From the cell containing the given text, extract its center point as [X, Y] coordinate. 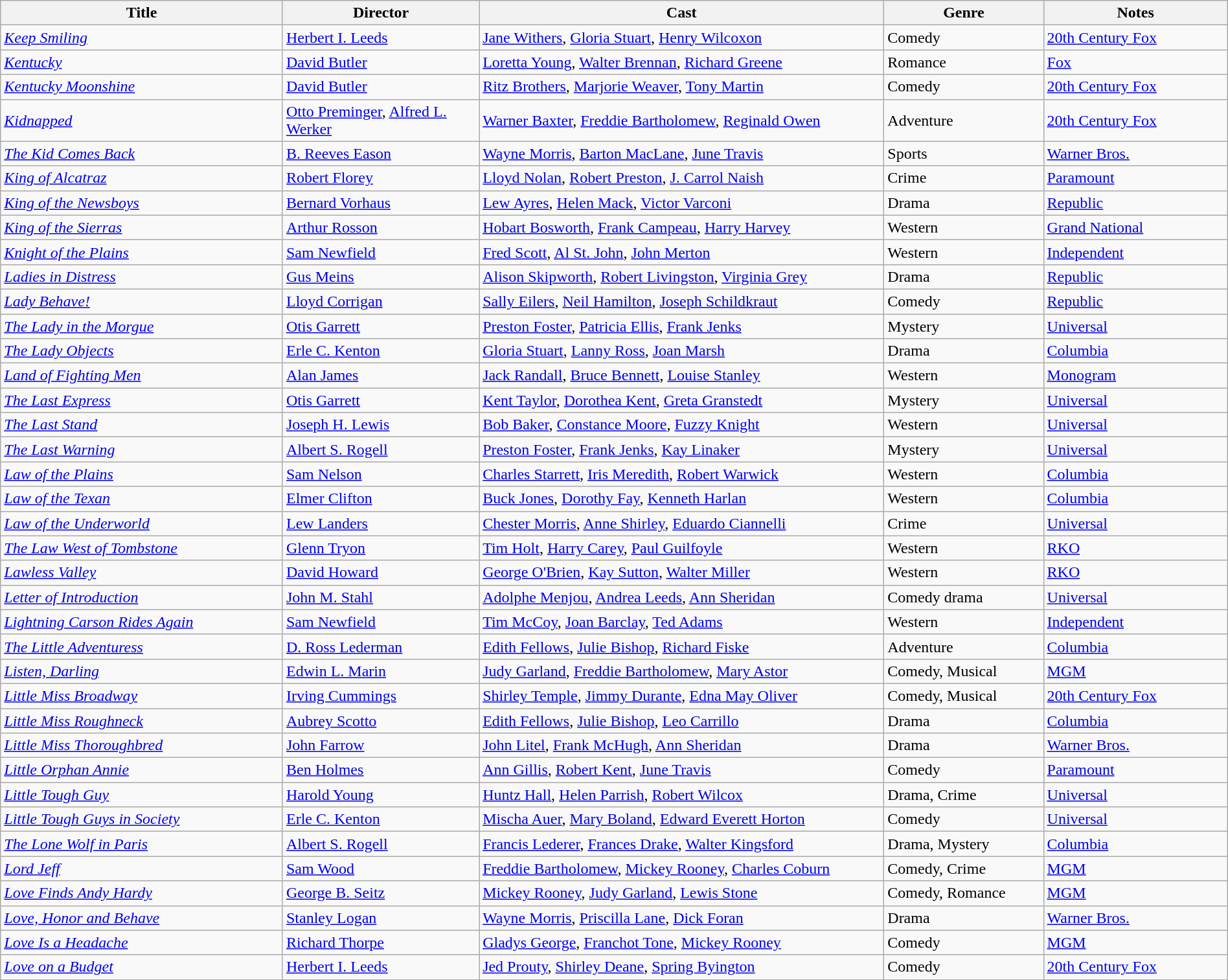
Robert Florey [381, 178]
The Last Express [142, 400]
Mickey Rooney, Judy Garland, Lewis Stone [681, 893]
Shirley Temple, Jimmy Durante, Edna May Oliver [681, 696]
Love on a Budget [142, 967]
Little Orphan Annie [142, 770]
Otto Preminger, Alfred L. Werker [381, 120]
Sam Wood [381, 869]
Law of the Underworld [142, 523]
The Last Stand [142, 425]
Chester Morris, Anne Shirley, Eduardo Ciannelli [681, 523]
John Farrow [381, 746]
Ladies in Distress [142, 277]
King of the Newsboys [142, 203]
Edith Fellows, Julie Bishop, Richard Fiske [681, 646]
Gladys George, Franchot Tone, Mickey Rooney [681, 942]
Bernard Vorhaus [381, 203]
Land of Fighting Men [142, 376]
Preston Foster, Frank Jenks, Kay Linaker [681, 450]
The Last Warning [142, 450]
Kidnapped [142, 120]
Irving Cummings [381, 696]
Lightning Carson Rides Again [142, 622]
Comedy, Romance [964, 893]
Romance [964, 62]
Love Is a Headache [142, 942]
Lew Landers [381, 523]
Genre [964, 13]
Kentucky [142, 62]
Little Tough Guys in Society [142, 819]
Sam Nelson [381, 474]
Knight of the Plains [142, 252]
Stanley Logan [381, 918]
King of Alcatraz [142, 178]
Preston Foster, Patricia Ellis, Frank Jenks [681, 326]
Fred Scott, Al St. John, John Merton [681, 252]
George O'Brien, Kay Sutton, Walter Miller [681, 573]
Wayne Morris, Barton MacLane, June Travis [681, 154]
Huntz Hall, Helen Parrish, Robert Wilcox [681, 795]
John Litel, Frank McHugh, Ann Sheridan [681, 746]
George B. Seitz [381, 893]
Title [142, 13]
Ritz Brothers, Marjorie Weaver, Tony Martin [681, 87]
Lloyd Corrigan [381, 301]
Hobart Bosworth, Frank Campeau, Harry Harvey [681, 227]
Jack Randall, Bruce Bennett, Louise Stanley [681, 376]
Francis Lederer, Frances Drake, Walter Kingsford [681, 844]
Lawless Valley [142, 573]
Drama, Crime [964, 795]
Ben Holmes [381, 770]
Charles Starrett, Iris Meredith, Robert Warwick [681, 474]
Little Miss Broadway [142, 696]
Law of the Plains [142, 474]
Cast [681, 13]
Kentucky Moonshine [142, 87]
Love Finds Andy Hardy [142, 893]
Jed Prouty, Shirley Deane, Spring Byington [681, 967]
Sally Eilers, Neil Hamilton, Joseph Schildkraut [681, 301]
David Howard [381, 573]
Gus Meins [381, 277]
Notes [1135, 13]
Kent Taylor, Dorothea Kent, Greta Granstedt [681, 400]
King of the Sierras [142, 227]
Loretta Young, Walter Brennan, Richard Greene [681, 62]
Alan James [381, 376]
Lord Jeff [142, 869]
Adolphe Menjou, Andrea Leeds, Ann Sheridan [681, 597]
The Lady in the Morgue [142, 326]
D. Ross Lederman [381, 646]
Love, Honor and Behave [142, 918]
Edith Fellows, Julie Bishop, Leo Carrillo [681, 721]
John M. Stahl [381, 597]
Alison Skipworth, Robert Livingston, Virginia Grey [681, 277]
Richard Thorpe [381, 942]
Keep Smiling [142, 38]
Comedy, Crime [964, 869]
Listen, Darling [142, 671]
Arthur Rosson [381, 227]
Edwin L. Marin [381, 671]
Jane Withers, Gloria Stuart, Henry Wilcoxon [681, 38]
The Little Adventuress [142, 646]
Grand National [1135, 227]
Judy Garland, Freddie Bartholomew, Mary Astor [681, 671]
Freddie Bartholomew, Mickey Rooney, Charles Coburn [681, 869]
The Lady Objects [142, 351]
Mischa Auer, Mary Boland, Edward Everett Horton [681, 819]
Glenn Tryon [381, 548]
Lady Behave! [142, 301]
Little Tough Guy [142, 795]
Buck Jones, Dorothy Fay, Kenneth Harlan [681, 499]
Warner Baxter, Freddie Bartholomew, Reginald Owen [681, 120]
Bob Baker, Constance Moore, Fuzzy Knight [681, 425]
Joseph H. Lewis [381, 425]
The Law West of Tombstone [142, 548]
Director [381, 13]
Sports [964, 154]
The Lone Wolf in Paris [142, 844]
Little Miss Roughneck [142, 721]
Monogram [1135, 376]
Tim Holt, Harry Carey, Paul Guilfoyle [681, 548]
Comedy drama [964, 597]
Drama, Mystery [964, 844]
Ann Gillis, Robert Kent, June Travis [681, 770]
Tim McCoy, Joan Barclay, Ted Adams [681, 622]
Aubrey Scotto [381, 721]
Gloria Stuart, Lanny Ross, Joan Marsh [681, 351]
Law of the Texan [142, 499]
Little Miss Thoroughbred [142, 746]
Lew Ayres, Helen Mack, Victor Varconi [681, 203]
Letter of Introduction [142, 597]
The Kid Comes Back [142, 154]
Lloyd Nolan, Robert Preston, J. Carrol Naish [681, 178]
B. Reeves Eason [381, 154]
Elmer Clifton [381, 499]
Harold Young [381, 795]
Wayne Morris, Priscilla Lane, Dick Foran [681, 918]
Fox [1135, 62]
